Extract the (x, y) coordinate from the center of the cell holding the provided text.  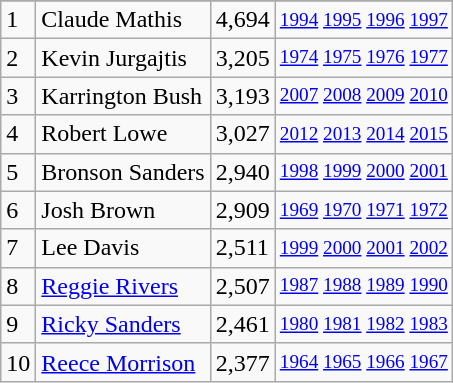
2,909 (242, 210)
5 (18, 172)
1964 1965 1966 1967 (364, 362)
2,507 (242, 286)
4,694 (242, 20)
1994 1995 1996 1997 (364, 20)
1 (18, 20)
1980 1981 1982 1983 (364, 324)
Claude Mathis (123, 20)
3,205 (242, 58)
1974 1975 1976 1977 (364, 58)
3 (18, 96)
Kevin Jurgajtis (123, 58)
1987 1988 1989 1990 (364, 286)
9 (18, 324)
3,027 (242, 134)
Karrington Bush (123, 96)
Bronson Sanders (123, 172)
4 (18, 134)
1999 2000 2001 2002 (364, 248)
Robert Lowe (123, 134)
2,940 (242, 172)
Reece Morrison (123, 362)
6 (18, 210)
2,461 (242, 324)
Reggie Rivers (123, 286)
3,193 (242, 96)
2,377 (242, 362)
1998 1999 2000 2001 (364, 172)
2,511 (242, 248)
10 (18, 362)
2 (18, 58)
2012 2013 2014 2015 (364, 134)
Ricky Sanders (123, 324)
2007 2008 2009 2010 (364, 96)
7 (18, 248)
8 (18, 286)
Lee Davis (123, 248)
1969 1970 1971 1972 (364, 210)
Josh Brown (123, 210)
